Return [X, Y] of the center of cell containing provided text 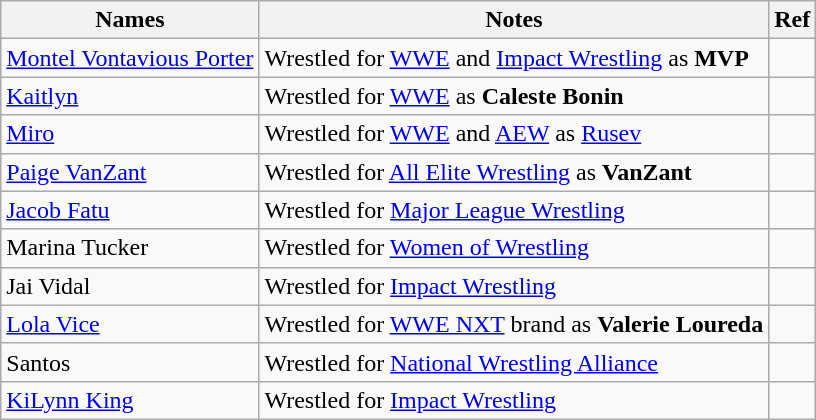
Lola Vice [130, 324]
KiLynn King [130, 400]
Wrestled for WWE and AEW as Rusev [514, 134]
Wrestled for National Wrestling Alliance [514, 362]
Notes [514, 20]
Ref [792, 20]
Miro [130, 134]
Paige VanZant [130, 172]
Wrestled for WWE NXT brand as Valerie Loureda [514, 324]
Santos [130, 362]
Kaitlyn [130, 96]
Marina Tucker [130, 248]
Wrestled for WWE and Impact Wrestling as MVP [514, 58]
Jacob Fatu [130, 210]
Montel Vontavious Porter [130, 58]
Names [130, 20]
Wrestled for WWE as Caleste Bonin [514, 96]
Wrestled for Women of Wrestling [514, 248]
Wrestled for All Elite Wrestling as VanZant [514, 172]
Wrestled for Major League Wrestling [514, 210]
Jai Vidal [130, 286]
